Output the [x, y] coordinate of the center of the cell containing the given text.  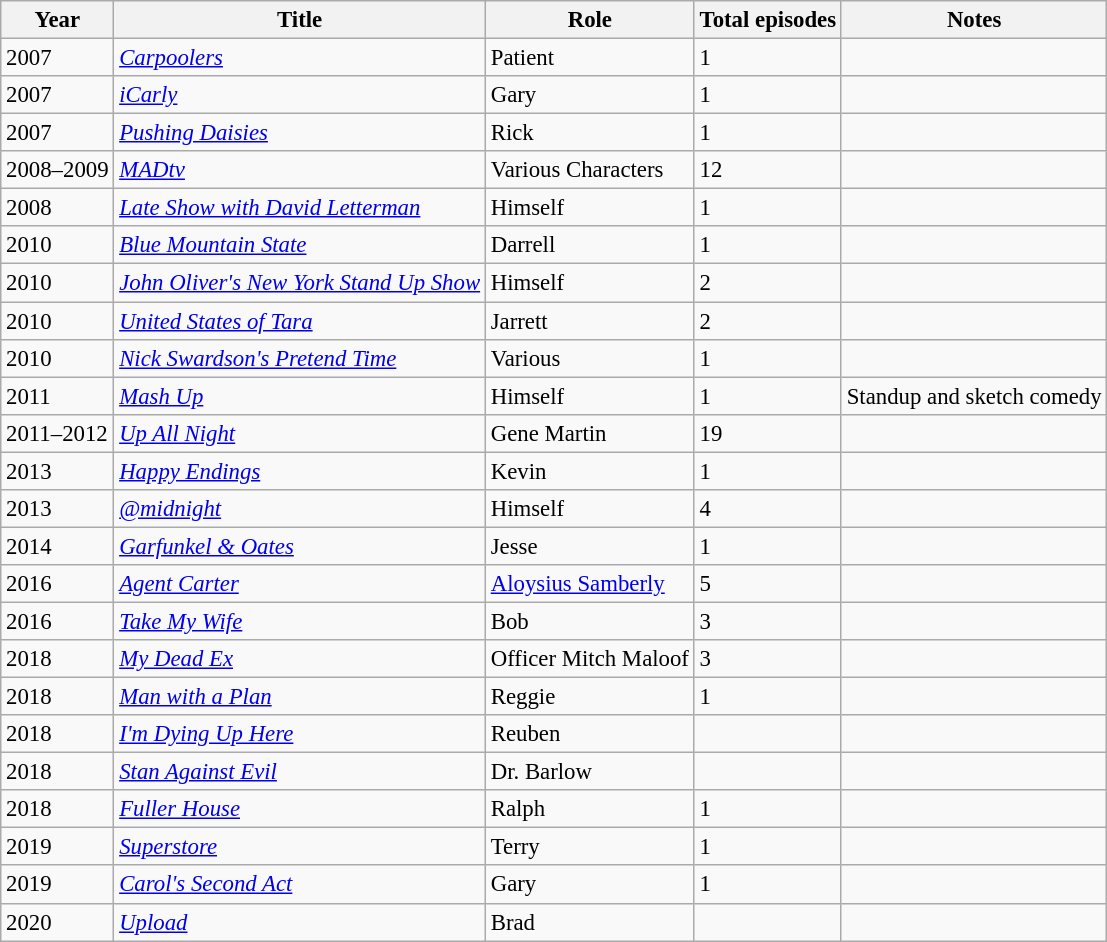
Year [58, 20]
United States of Tara [300, 321]
Standup and sketch comedy [974, 396]
12 [768, 170]
Aloysius Samberly [590, 584]
Officer Mitch Maloof [590, 659]
Dr. Barlow [590, 772]
Blue Mountain State [300, 245]
Pushing Daisies [300, 133]
Brad [590, 922]
Ralph [590, 809]
Reuben [590, 734]
Late Show with David Letterman [300, 208]
Nick Swardson's Pretend Time [300, 358]
MADtv [300, 170]
Kevin [590, 471]
@midnight [300, 509]
Title [300, 20]
2014 [58, 546]
iCarly [300, 95]
Terry [590, 847]
John Oliver's New York Stand Up Show [300, 283]
Up All Night [300, 433]
Mash Up [300, 396]
2020 [58, 922]
Jarrett [590, 321]
I'm Dying Up Here [300, 734]
Carpoolers [300, 58]
2011–2012 [58, 433]
Happy Endings [300, 471]
Fuller House [300, 809]
2011 [58, 396]
Agent Carter [300, 584]
Man with a Plan [300, 697]
2008 [58, 208]
Notes [974, 20]
2008–2009 [58, 170]
Jesse [590, 546]
Rick [590, 133]
Various [590, 358]
Darrell [590, 245]
Superstore [300, 847]
Gene Martin [590, 433]
Reggie [590, 697]
5 [768, 584]
Patient [590, 58]
Various Characters [590, 170]
19 [768, 433]
4 [768, 509]
My Dead Ex [300, 659]
Role [590, 20]
Bob [590, 621]
Total episodes [768, 20]
Stan Against Evil [300, 772]
Garfunkel & Oates [300, 546]
Upload [300, 922]
Take My Wife [300, 621]
Carol's Second Act [300, 885]
